Scan for the cell matching the given text and deliver its [X, Y] coordinate at center. 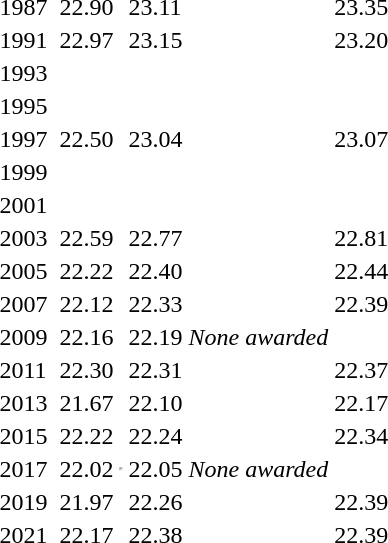
22.50 [86, 139]
21.97 [86, 502]
22.10 [156, 403]
22.26 [156, 502]
23.04 [156, 139]
22.16 [86, 337]
21.67 [86, 403]
22.05 [156, 469]
22.40 [156, 271]
23.15 [156, 40]
22.97 [86, 40]
22.12 [86, 304]
22.02 [86, 469]
22.77 [156, 238]
22.19 [156, 337]
22.59 [86, 238]
22.24 [156, 436]
22.30 [86, 370]
22.31 [156, 370]
22.33 [156, 304]
